Return [X, Y] of the center of cell containing provided text 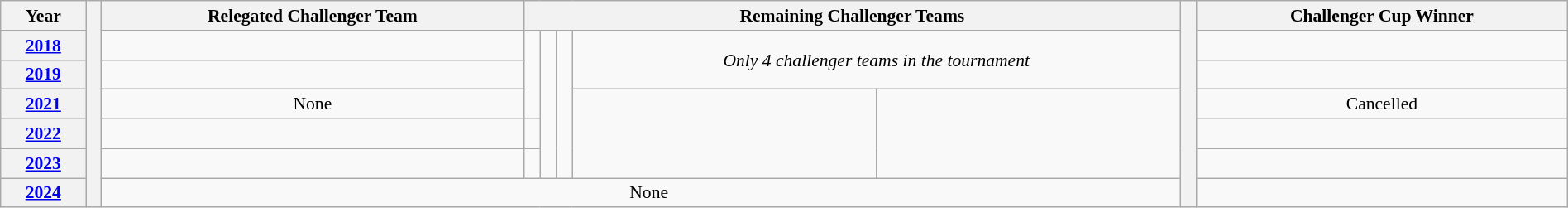
Only 4 challenger teams in the tournament [877, 60]
2024 [43, 193]
2019 [43, 75]
2022 [43, 134]
Cancelled [1383, 104]
2023 [43, 163]
Remaining Challenger Teams [852, 16]
2018 [43, 46]
Challenger Cup Winner [1383, 16]
Relegated Challenger Team [313, 16]
2021 [43, 104]
Year [43, 16]
